Pinpoint the cell where the given text exists, returning its (x, y) midpoint coordinate. 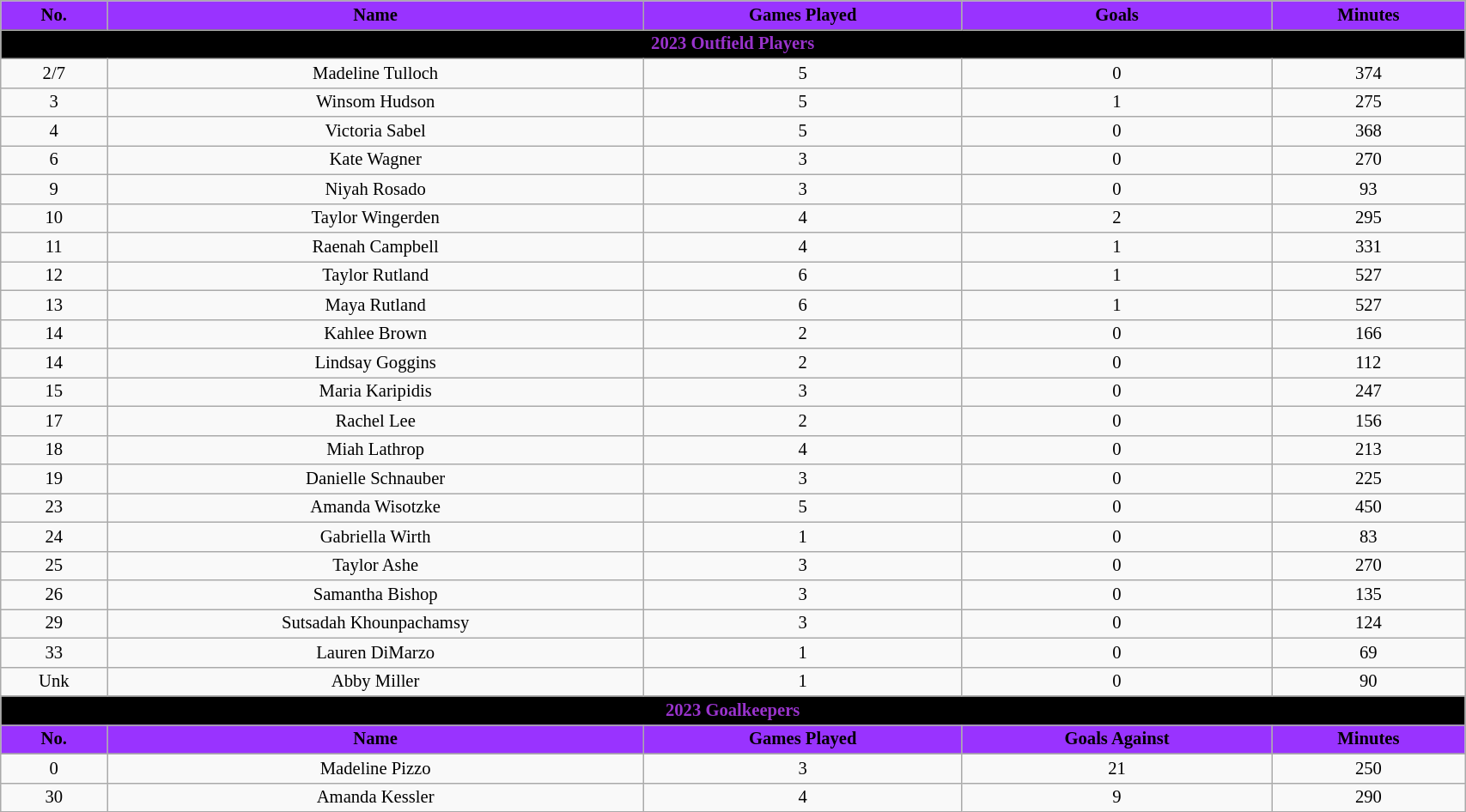
Unk (54, 682)
156 (1369, 421)
Maya Rutland (376, 305)
Sutsadah Khounpachamsy (376, 623)
Victoria Sabel (376, 131)
83 (1369, 536)
213 (1369, 450)
Taylor Wingerden (376, 218)
Goals (1116, 15)
Kahlee Brown (376, 334)
19 (54, 478)
30 (54, 797)
10 (54, 218)
93 (1369, 189)
295 (1369, 218)
12 (54, 276)
450 (1369, 507)
Amanda Wisotzke (376, 507)
135 (1369, 595)
26 (54, 595)
Lindsay Goggins (376, 363)
24 (54, 536)
15 (54, 391)
23 (54, 507)
Abby Miller (376, 682)
18 (54, 450)
Raenah Campbell (376, 246)
33 (54, 652)
2/7 (54, 73)
Amanda Kessler (376, 797)
Winsom Hudson (376, 102)
166 (1369, 334)
331 (1369, 246)
21 (1116, 768)
25 (54, 566)
Danielle Schnauber (376, 478)
Lauren DiMarzo (376, 652)
Niyah Rosado (376, 189)
2023 Outfield Players (733, 44)
2023 Goalkeepers (733, 710)
368 (1369, 131)
Rachel Lee (376, 421)
275 (1369, 102)
247 (1369, 391)
Maria Karipidis (376, 391)
Kate Wagner (376, 160)
90 (1369, 682)
17 (54, 421)
250 (1369, 768)
29 (54, 623)
374 (1369, 73)
124 (1369, 623)
Miah Lathrop (376, 450)
112 (1369, 363)
11 (54, 246)
Madeline Tulloch (376, 73)
Taylor Ashe (376, 566)
Madeline Pizzo (376, 768)
Goals Against (1116, 739)
Samantha Bishop (376, 595)
Gabriella Wirth (376, 536)
290 (1369, 797)
13 (54, 305)
225 (1369, 478)
69 (1369, 652)
Taylor Rutland (376, 276)
